Pinpoint the cell where the given text exists, returning its (x, y) midpoint coordinate. 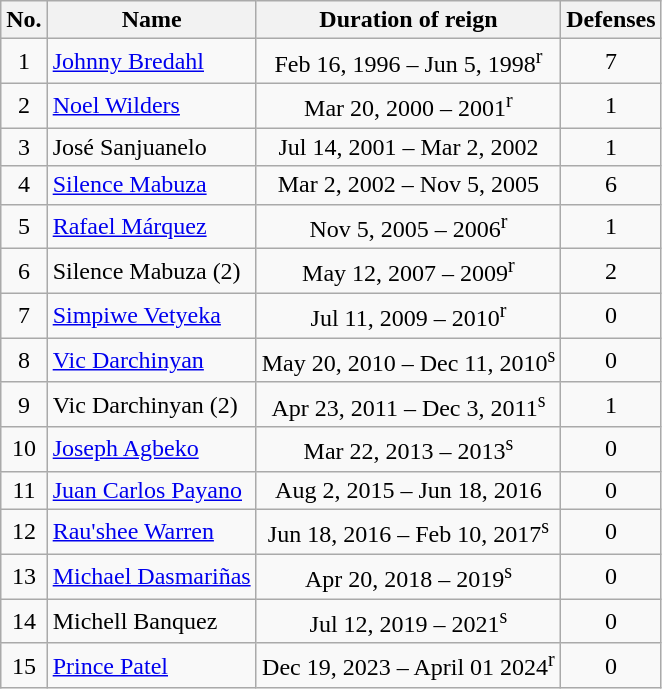
5 (24, 226)
Feb 16, 1996 – Jun 5, 1998r (408, 62)
Juan Carlos Payano (152, 490)
José Sanjuanelo (152, 147)
Jul 11, 2009 – 2010r (408, 316)
Michael Dasmariñas (152, 576)
Rau'shee Warren (152, 532)
Nov 5, 2005 – 2006r (408, 226)
11 (24, 490)
Vic Darchinyan (2) (152, 404)
12 (24, 532)
Johnny Bredahl (152, 62)
Defenses (611, 20)
15 (24, 666)
Simpiwe Vetyeka (152, 316)
Name (152, 20)
8 (24, 360)
Mar 22, 2013 – 2013s (408, 450)
Jun 18, 2016 – Feb 10, 2017s (408, 532)
Vic Darchinyan (152, 360)
Mar 20, 2000 – 2001r (408, 106)
May 12, 2007 – 2009r (408, 272)
3 (24, 147)
Apr 23, 2011 – Dec 3, 2011s (408, 404)
Silence Mabuza (152, 185)
Prince Patel (152, 666)
13 (24, 576)
No. (24, 20)
Noel Wilders (152, 106)
10 (24, 450)
9 (24, 404)
Jul 14, 2001 – Mar 2, 2002 (408, 147)
14 (24, 622)
Silence Mabuza (2) (152, 272)
Mar 2, 2002 – Nov 5, 2005 (408, 185)
Michell Banquez (152, 622)
Rafael Márquez (152, 226)
May 20, 2010 – Dec 11, 2010s (408, 360)
Duration of reign (408, 20)
Apr 20, 2018 – 2019s (408, 576)
Joseph Agbeko (152, 450)
Aug 2, 2015 – Jun 18, 2016 (408, 490)
Jul 12, 2019 – 2021s (408, 622)
Dec 19, 2023 – April 01 2024r (408, 666)
4 (24, 185)
